For the text-containing cell, return its midpoint in (x, y) coordinate format. 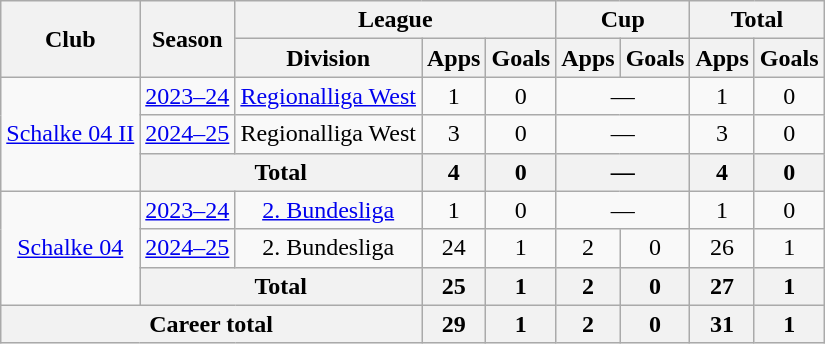
Club (70, 39)
League (396, 20)
Career total (212, 324)
Season (188, 39)
25 (454, 286)
24 (454, 248)
Cup (623, 20)
Division (328, 58)
29 (454, 324)
Schalke 04 II (70, 134)
26 (722, 248)
31 (722, 324)
Schalke 04 (70, 248)
27 (722, 286)
